Determine the (X, Y) coordinate at the center of the cell enclosing the given text.  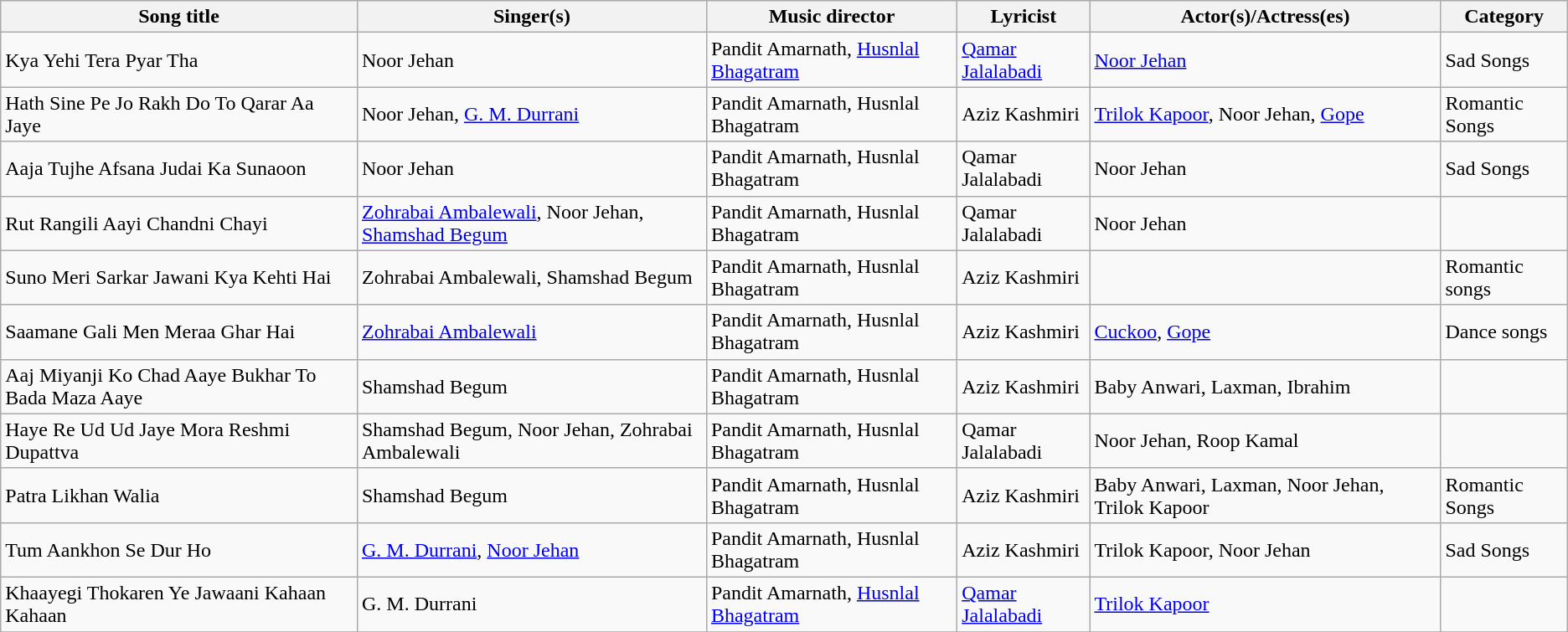
Hath Sine Pe Jo Rakh Do To Qarar Aa Jaye (179, 114)
Khaayegi Thokaren Ye Jawaani Kahaan Kahaan (179, 604)
Music director (831, 17)
Patra Likhan Walia (179, 496)
Romantic songs (1504, 278)
Saamane Gali Men Meraa Ghar Hai (179, 331)
Aaj Miyanji Ko Chad Aaye Bukhar To Bada Maza Aaye (179, 387)
G. M. Durrani (531, 604)
Actor(s)/Actress(es) (1265, 17)
Zohrabai Ambalewali (531, 331)
Haye Re Ud Ud Jaye Mora Reshmi Dupattva (179, 440)
Dance songs (1504, 331)
G. M. Durrani, Noor Jehan (531, 549)
Baby Anwari, Laxman, Noor Jehan, Trilok Kapoor (1265, 496)
Cuckoo, Gope (1265, 331)
Trilok Kapoor (1265, 604)
Zohrabai Ambalewali, Noor Jehan, Shamshad Begum (531, 223)
Trilok Kapoor, Noor Jehan (1265, 549)
Kya Yehi Tera Pyar Tha (179, 60)
Trilok Kapoor, Noor Jehan, Gope (1265, 114)
Rut Rangili Aayi Chandni Chayi (179, 223)
Tum Aankhon Se Dur Ho (179, 549)
Song title (179, 17)
Noor Jehan, G. M. Durrani (531, 114)
Zohrabai Ambalewali, Shamshad Begum (531, 278)
Baby Anwari, Laxman, Ibrahim (1265, 387)
Lyricist (1024, 17)
Noor Jehan, Roop Kamal (1265, 440)
Shamshad Begum, Noor Jehan, Zohrabai Ambalewali (531, 440)
Suno Meri Sarkar Jawani Kya Kehti Hai (179, 278)
Singer(s) (531, 17)
Aaja Tujhe Afsana Judai Ka Sunaoon (179, 169)
Category (1504, 17)
